From the cell containing the given text, extract its center point as (X, Y) coordinate. 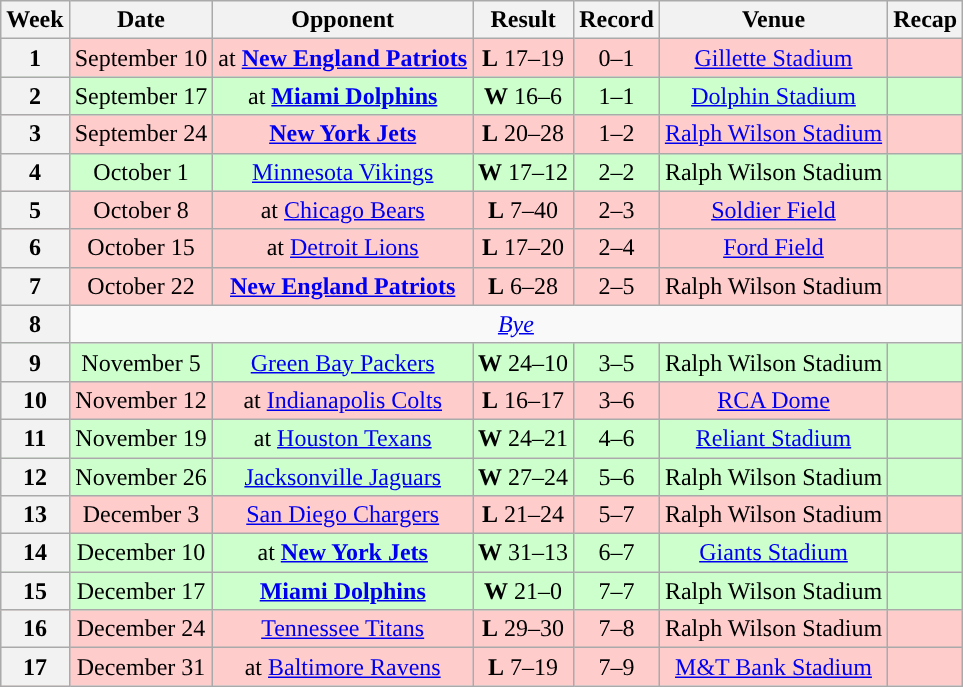
Opponent (343, 20)
L 17–19 (524, 58)
December 17 (141, 591)
L 20–28 (524, 134)
at Indianapolis Colts (343, 400)
at Detroit Lions (343, 248)
13 (35, 515)
W 17–12 (524, 172)
December 31 (141, 667)
6 (35, 248)
Giants Stadium (773, 553)
2–3 (617, 210)
7–7 (617, 591)
15 (35, 591)
October 1 (141, 172)
W 24–21 (524, 438)
3–6 (617, 400)
at Houston Texans (343, 438)
7–8 (617, 629)
September 10 (141, 58)
Dolphin Stadium (773, 96)
5–6 (617, 477)
L 21–24 (524, 515)
at Miami Dolphins (343, 96)
San Diego Chargers (343, 515)
0–1 (617, 58)
16 (35, 629)
Date (141, 20)
4–6 (617, 438)
at New York Jets (343, 553)
L 17–20 (524, 248)
2–4 (617, 248)
W 16–6 (524, 96)
at Chicago Bears (343, 210)
5–7 (617, 515)
Minnesota Vikings (343, 172)
W 27–24 (524, 477)
December 10 (141, 553)
M&T Bank Stadium (773, 667)
Ford Field (773, 248)
Record (617, 20)
2 (35, 96)
1–1 (617, 96)
11 (35, 438)
Bye (516, 324)
Recap (926, 20)
Gillette Stadium (773, 58)
9 (35, 362)
14 (35, 553)
L 6–28 (524, 286)
Soldier Field (773, 210)
New York Jets (343, 134)
1 (35, 58)
4 (35, 172)
2–2 (617, 172)
Reliant Stadium (773, 438)
L 29–30 (524, 629)
1–2 (617, 134)
Week (35, 20)
New England Patriots (343, 286)
L 16–17 (524, 400)
September 24 (141, 134)
7 (35, 286)
L 7–19 (524, 667)
October 15 (141, 248)
November 26 (141, 477)
6–7 (617, 553)
at New England Patriots (343, 58)
7–9 (617, 667)
Jacksonville Jaguars (343, 477)
Venue (773, 20)
December 3 (141, 515)
2–5 (617, 286)
10 (35, 400)
L 7–40 (524, 210)
November 12 (141, 400)
12 (35, 477)
Result (524, 20)
October 22 (141, 286)
RCA Dome (773, 400)
September 17 (141, 96)
5 (35, 210)
Green Bay Packers (343, 362)
November 5 (141, 362)
3–5 (617, 362)
W 24–10 (524, 362)
W 21–0 (524, 591)
December 24 (141, 629)
November 19 (141, 438)
Tennessee Titans (343, 629)
8 (35, 324)
W 31–13 (524, 553)
October 8 (141, 210)
3 (35, 134)
Miami Dolphins (343, 591)
at Baltimore Ravens (343, 667)
17 (35, 667)
